Output the [X, Y] coordinate of the center of the cell containing the given text.  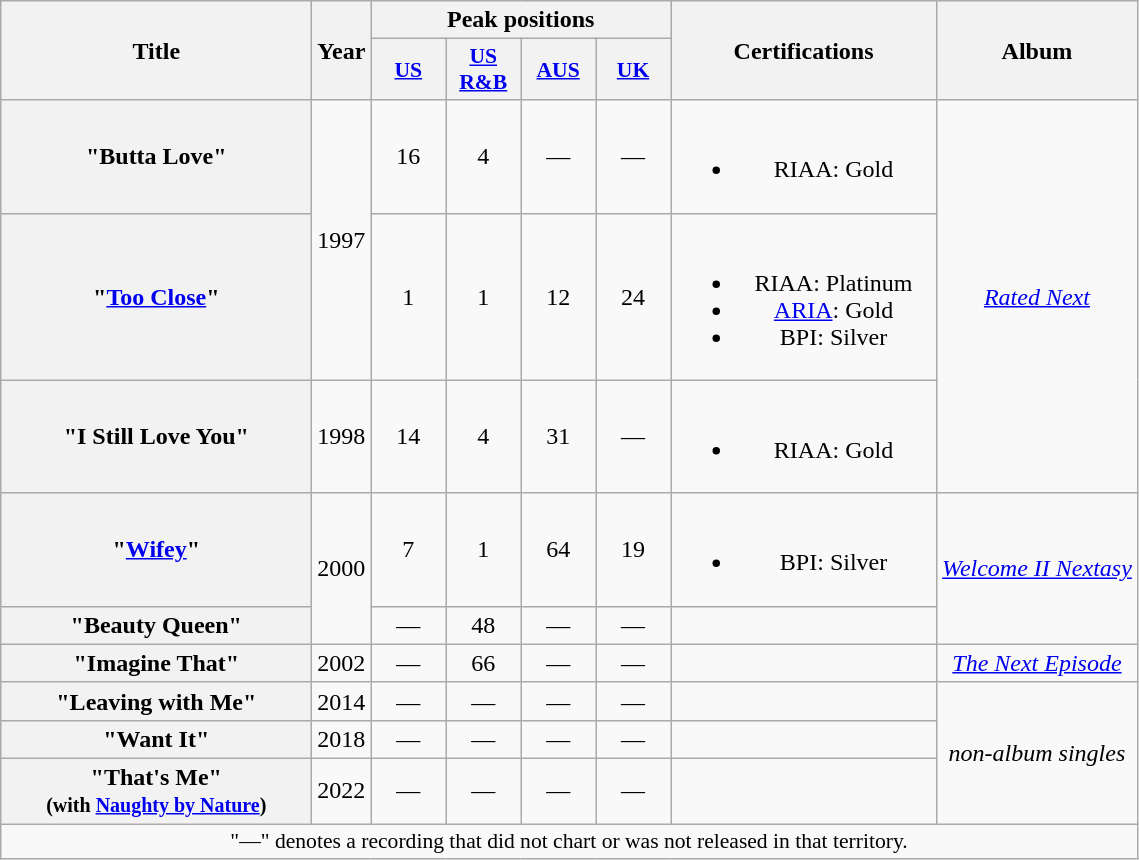
Rated Next [1038, 296]
Peak positions [521, 20]
"That's Me"(with Naughty by Nature) [156, 790]
"Want It" [156, 739]
"Too Close" [156, 296]
24 [634, 296]
BPI: Silver [803, 550]
"—" denotes a recording that did not chart or was not released in that territory. [570, 842]
31 [558, 436]
2000 [342, 568]
19 [634, 550]
Title [156, 50]
14 [408, 436]
"I Still Love You" [156, 436]
RIAA: PlatinumARIA: GoldBPI: Silver [803, 296]
2002 [342, 663]
Certifications [803, 50]
48 [484, 625]
7 [408, 550]
UK [634, 70]
64 [558, 550]
2014 [342, 701]
66 [484, 663]
12 [558, 296]
1997 [342, 240]
16 [408, 156]
1998 [342, 436]
Year [342, 50]
US R&B [484, 70]
"Beauty Queen" [156, 625]
"Butta Love" [156, 156]
The Next Episode [1038, 663]
non-album singles [1038, 752]
"Imagine That" [156, 663]
2022 [342, 790]
Album [1038, 50]
US [408, 70]
2018 [342, 739]
Welcome II Nextasy [1038, 568]
AUS [558, 70]
"Wifey" [156, 550]
"Leaving with Me" [156, 701]
